Output the [x, y] coordinate of the center of the cell containing the given text.  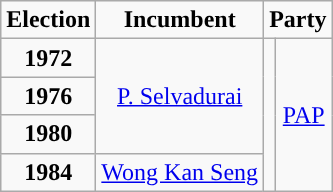
P. Selvadurai [180, 96]
PAP [304, 115]
1980 [48, 134]
1972 [48, 58]
Wong Kan Seng [180, 172]
Party [298, 20]
1976 [48, 96]
1984 [48, 172]
Election [48, 20]
Incumbent [180, 20]
